Search for the cell housing the specified text and yield its (X, Y) center coordinate. 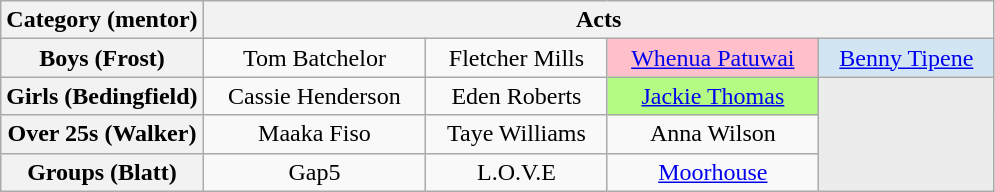
Girls (Bedingfield) (102, 96)
Acts (598, 20)
Benny Tipene (906, 58)
Tom Batchelor (314, 58)
Category (mentor) (102, 20)
Moorhouse (712, 172)
Maaka Fiso (314, 134)
Boys (Frost) (102, 58)
Groups (Blatt) (102, 172)
Jackie Thomas (712, 96)
Cassie Henderson (314, 96)
Eden Roberts (517, 96)
Whenua Patuwai (712, 58)
L.O.V.E (517, 172)
Taye Williams (517, 134)
Fletcher Mills (517, 58)
Gap5 (314, 172)
Over 25s (Walker) (102, 134)
Anna Wilson (712, 134)
